Search for the cell housing the specified text and yield its [X, Y] center coordinate. 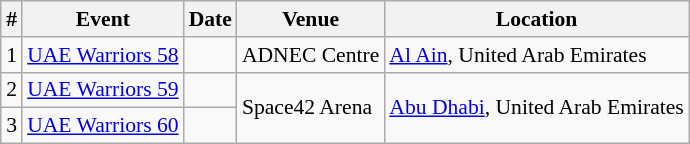
UAE Warriors 58 [102, 55]
Date [210, 19]
UAE Warriors 59 [102, 90]
Al Ain, United Arab Emirates [536, 55]
Abu Dhabi, United Arab Emirates [536, 108]
UAE Warriors 60 [102, 126]
Event [102, 19]
ADNEC Centre [310, 55]
2 [12, 90]
Venue [310, 19]
Location [536, 19]
1 [12, 55]
Space42 Arena [310, 108]
3 [12, 126]
# [12, 19]
